Locate the cell with the specified text and output its (X, Y) center coordinate. 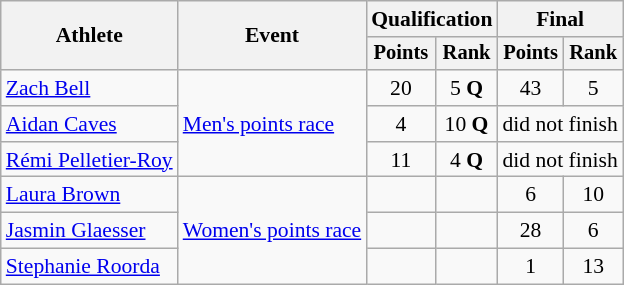
11 (400, 160)
10 (594, 195)
Men's points race (272, 124)
5 (594, 88)
Women's points race (272, 230)
Jasmin Glaesser (90, 231)
43 (531, 88)
Stephanie Roorda (90, 267)
Zach Bell (90, 88)
Qualification (432, 19)
Laura Brown (90, 195)
Rémi Pelletier-Roy (90, 160)
Final (560, 19)
20 (400, 88)
10 Q (467, 124)
1 (531, 267)
28 (531, 231)
Event (272, 36)
13 (594, 267)
Aidan Caves (90, 124)
5 Q (467, 88)
Athlete (90, 36)
4 Q (467, 160)
4 (400, 124)
